Provide the (x, y) coordinate of the cell's center where the given text is located.  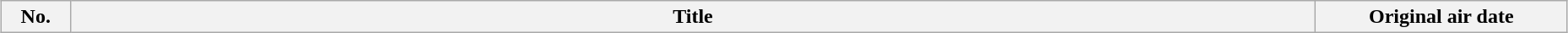
Title (693, 17)
Original air date (1441, 17)
No. (35, 17)
